Find where the given text appears and provide that cell's center as (X, Y) coordinate. 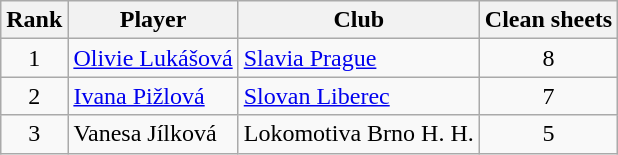
Slavia Prague (358, 58)
7 (548, 96)
3 (34, 134)
Lokomotiva Brno H. H. (358, 134)
2 (34, 96)
Vanesa Jílková (153, 134)
Clean sheets (548, 20)
Player (153, 20)
Rank (34, 20)
5 (548, 134)
8 (548, 58)
Slovan Liberec (358, 96)
1 (34, 58)
Olivie Lukášová (153, 58)
Ivana Pižlová (153, 96)
Club (358, 20)
